Return the [x, y] coordinate for the center point of the cell that contains the specified text.  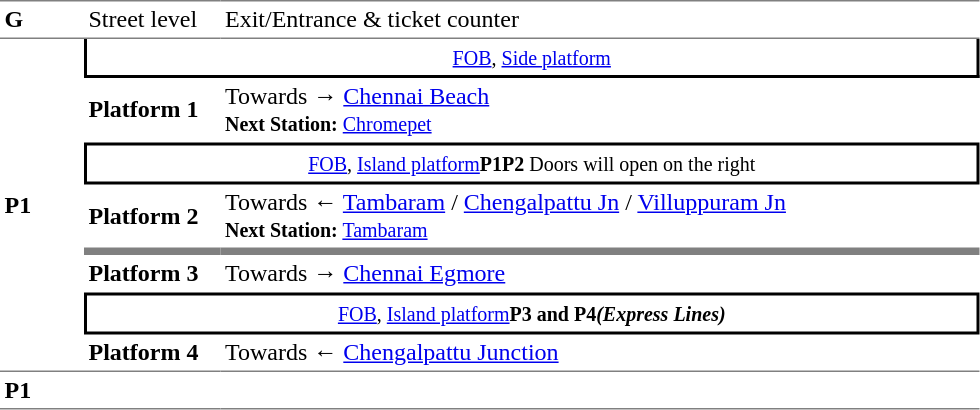
Exit/Entrance & ticket counter [600, 20]
G [42, 20]
FOB, Island platformP3 and P4(Express Lines) [532, 313]
Towards ← Tambaram / Chengalpattu Jn / Villuppuram JnNext Station: Tambaram [600, 219]
Platform 4 [152, 353]
Towards → Chennai Egmore [600, 274]
Platform 1 [152, 110]
Towards ← Chengalpattu Junction [600, 353]
Platform 3 [152, 274]
FOB, Side platform [532, 58]
FOB, Island platformP1P2 Doors will open on the right [532, 163]
Street level [152, 20]
Towards → Chennai BeachNext Station: Chromepet [600, 110]
Platform 2 [152, 219]
